From the cell containing the given text, extract its center point as (X, Y) coordinate. 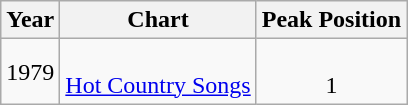
1 (331, 72)
Year (30, 20)
1979 (30, 72)
Chart (158, 20)
Peak Position (331, 20)
Hot Country Songs (158, 72)
